Pinpoint the cell where the given text exists, returning its (x, y) midpoint coordinate. 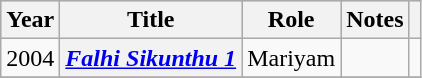
Title (151, 20)
Mariyam (292, 58)
2004 (30, 58)
Role (292, 20)
Year (30, 20)
Notes (375, 20)
Falhi Sikunthu 1 (151, 58)
